Pinpoint the cell where the given text exists, returning its [x, y] midpoint coordinate. 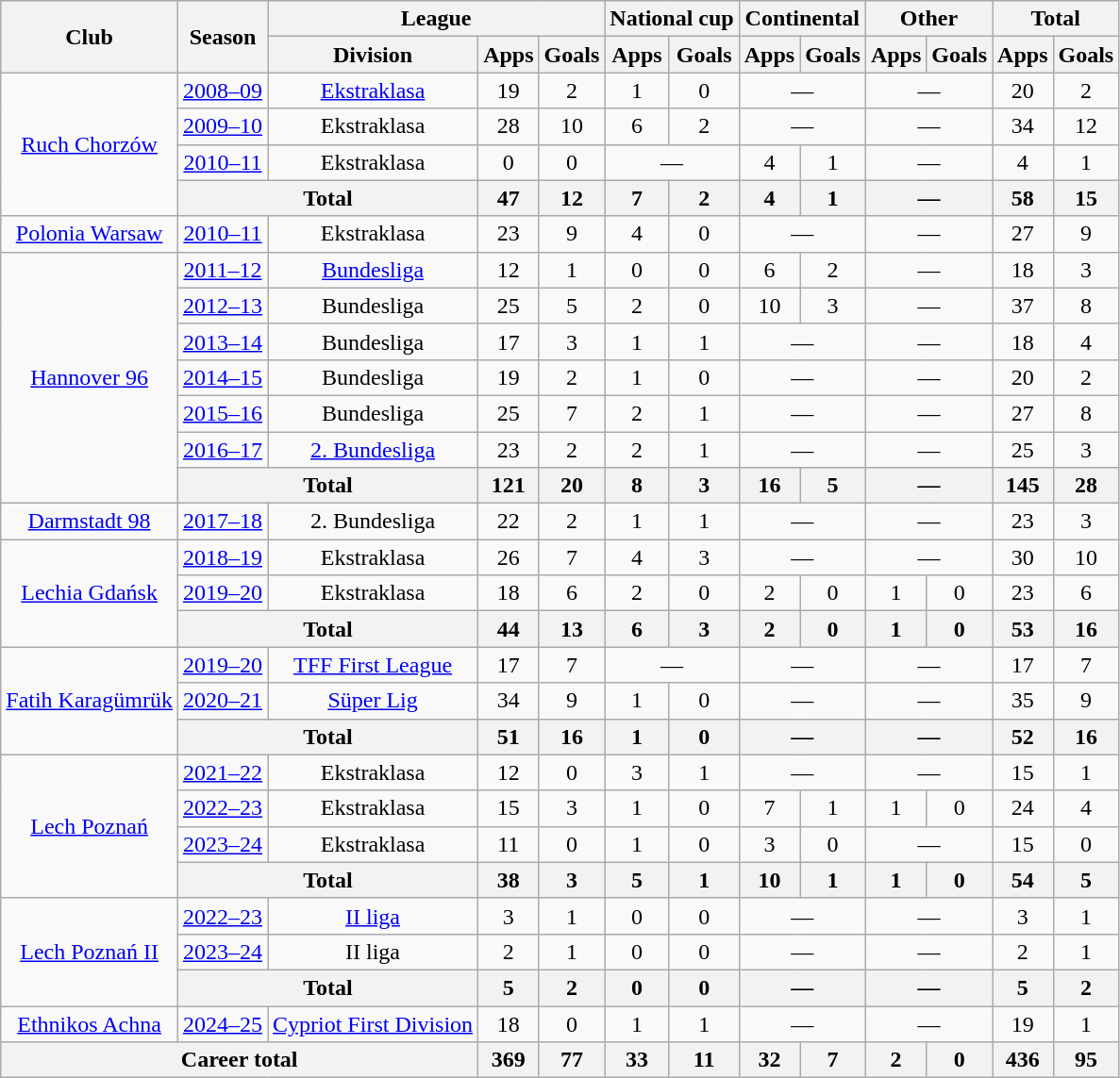
Fatih Karagümrük [90, 701]
121 [509, 486]
League [436, 19]
Continental [802, 19]
38 [509, 880]
2015–16 [223, 413]
2016–17 [223, 450]
13 [572, 629]
2017–18 [223, 522]
National cup [672, 19]
35 [1023, 701]
Darmstadt 98 [90, 522]
Lechia Gdańsk [90, 593]
2012–13 [223, 306]
2013–14 [223, 341]
95 [1086, 1060]
53 [1023, 629]
TFF First League [374, 665]
2014–15 [223, 377]
2021–22 [223, 772]
22 [509, 522]
54 [1023, 880]
51 [509, 737]
369 [509, 1060]
Season [223, 37]
2009–10 [223, 126]
44 [509, 629]
Polonia Warsaw [90, 234]
30 [1023, 557]
26 [509, 557]
Hannover 96 [90, 377]
37 [1023, 306]
Other [928, 19]
2018–19 [223, 557]
Division [374, 55]
Club [90, 37]
58 [1023, 198]
2024–25 [223, 1023]
Cypriot First Division [374, 1023]
Lech Poznań [90, 826]
47 [509, 198]
52 [1023, 737]
145 [1023, 486]
24 [1023, 808]
33 [637, 1060]
Career total [240, 1060]
436 [1023, 1060]
2008–09 [223, 91]
77 [572, 1060]
Ethnikos Achna [90, 1023]
Süper Lig [374, 701]
Lech Poznań II [90, 952]
32 [769, 1060]
2020–21 [223, 701]
Ruch Chorzów [90, 144]
2011–12 [223, 270]
